Extract the (X, Y) coordinate from the center of the cell holding the provided text.  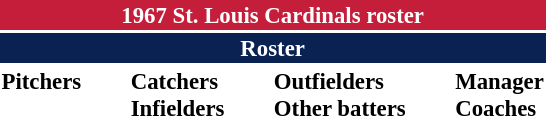
Roster (272, 48)
1967 St. Louis Cardinals roster (272, 15)
